Identify which cell holds the provided text, then report its (x, y) central coordinate. 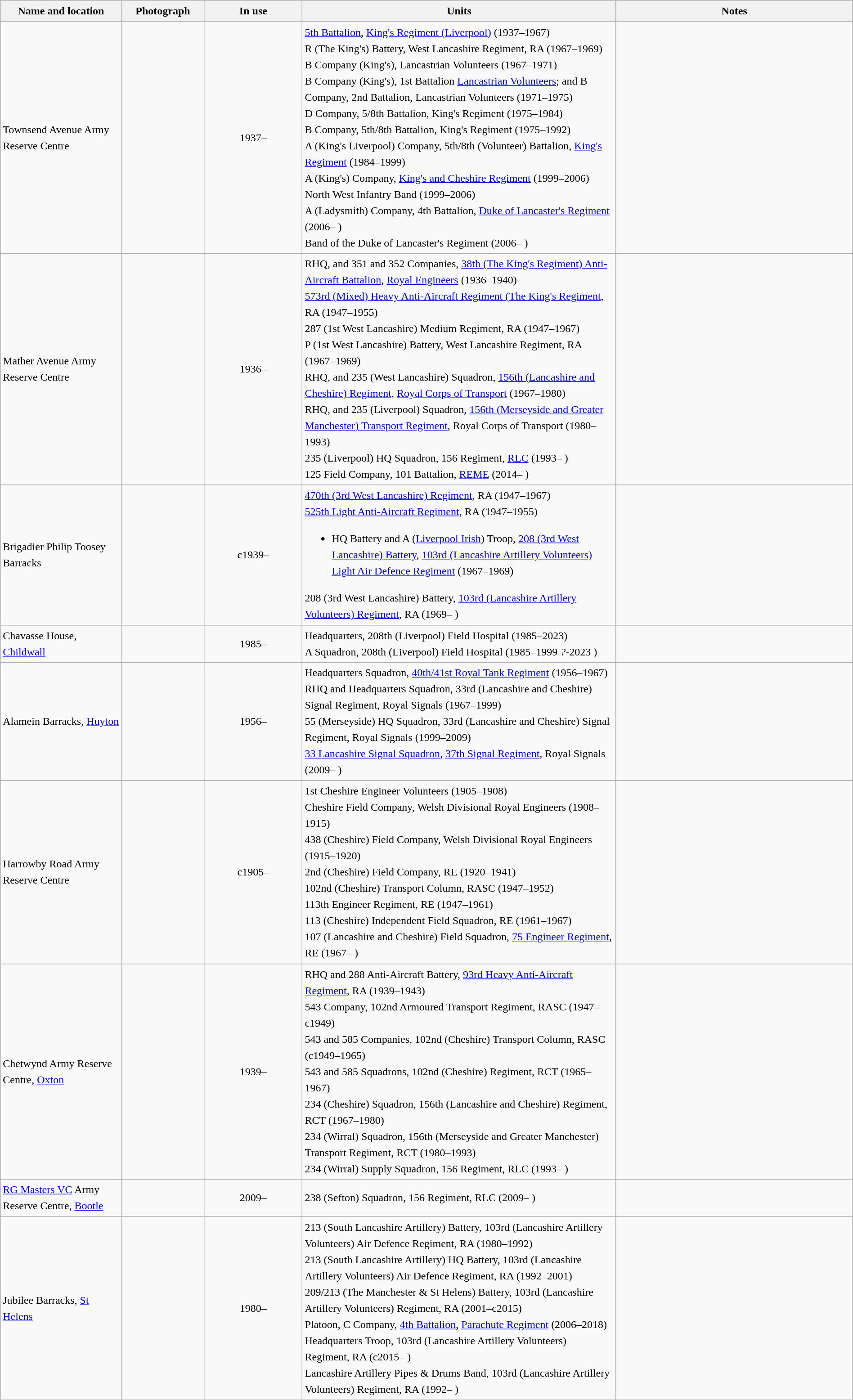
Name and location (61, 11)
1956– (253, 722)
Brigadier Philip Toosey Barracks (61, 555)
Chavasse House, Childwall (61, 643)
Notes (734, 11)
Harrowby Road Army Reserve Centre (61, 872)
1936– (253, 369)
Chetwynd Army Reserve Centre, Oxton (61, 1072)
1939– (253, 1072)
1985– (253, 643)
1937– (253, 138)
1980– (253, 1308)
238 (Sefton) Squadron, 156 Regiment, RLC (2009– ) (459, 1198)
2009– (253, 1198)
Headquarters, 208th (Liverpool) Field Hospital (1985–2023)A Squadron, 208th (Liverpool) Field Hospital (1985–1999 ?-2023 ) (459, 643)
Mather Avenue Army Reserve Centre (61, 369)
Townsend Avenue Army Reserve Centre (61, 138)
RG Masters VC Army Reserve Centre, Bootle (61, 1198)
Units (459, 11)
Jubilee Barracks, St Helens (61, 1308)
c1939– (253, 555)
In use (253, 11)
Photograph (163, 11)
Alamein Barracks, Huyton (61, 722)
c1905– (253, 872)
